From the cell containing the given text, extract its center point as [X, Y] coordinate. 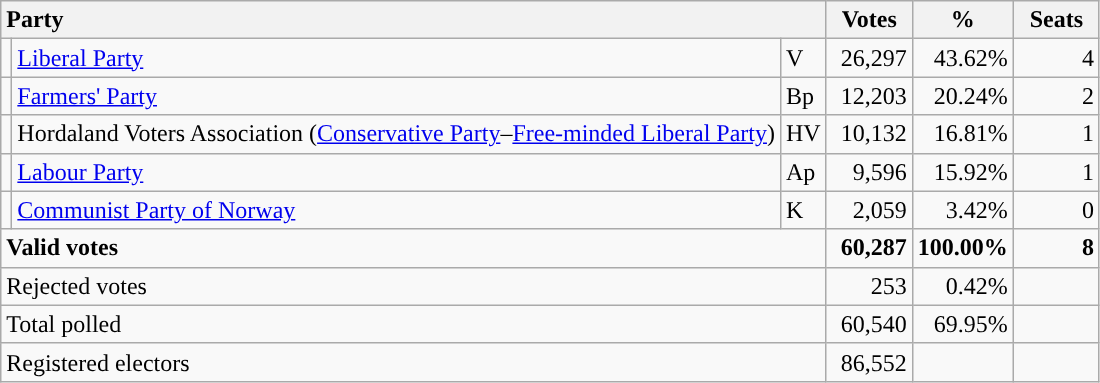
100.00% [962, 248]
69.95% [962, 324]
2 [1056, 96]
86,552 [869, 362]
43.62% [962, 58]
16.81% [962, 134]
Rejected votes [414, 286]
4 [1056, 58]
8 [1056, 248]
V [803, 58]
2,059 [869, 210]
15.92% [962, 172]
HV [803, 134]
Farmers' Party [396, 96]
10,132 [869, 134]
3.42% [962, 210]
Registered electors [414, 362]
0 [1056, 210]
Total polled [414, 324]
Liberal Party [396, 58]
9,596 [869, 172]
Valid votes [414, 248]
Votes [869, 20]
% [962, 20]
60,540 [869, 324]
Communist Party of Norway [396, 210]
12,203 [869, 96]
Bp [803, 96]
60,287 [869, 248]
253 [869, 286]
Labour Party [396, 172]
26,297 [869, 58]
Seats [1056, 20]
Ap [803, 172]
K [803, 210]
20.24% [962, 96]
Party [414, 20]
0.42% [962, 286]
Hordaland Voters Association (Conservative Party–Free-minded Liberal Party) [396, 134]
